Return [x, y] of the center of cell containing provided text 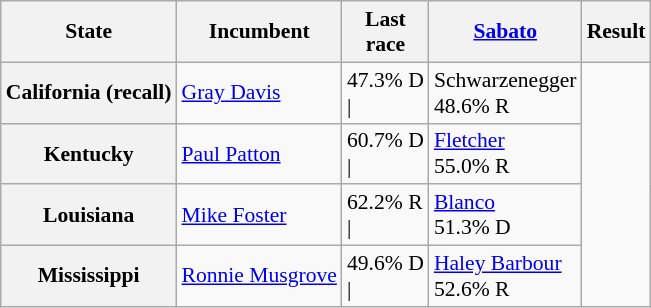
Ronnie Musgrove [260, 276]
Louisiana [89, 216]
State [89, 32]
Lastrace [386, 32]
Fletcher55.0% R [506, 154]
47.3% D| [386, 92]
Sabato [506, 32]
62.2% R| [386, 216]
California (recall) [89, 92]
Mike Foster [260, 216]
Blanco 51.3% D [506, 216]
Mississippi [89, 276]
49.6% D| [386, 276]
60.7% D| [386, 154]
Haley Barbour 52.6% R [506, 276]
Incumbent [260, 32]
Result [616, 32]
Paul Patton [260, 154]
Kentucky [89, 154]
Gray Davis [260, 92]
Schwarzenegger 48.6% R [506, 92]
